Search for the cell housing the specified text and yield its [x, y] center coordinate. 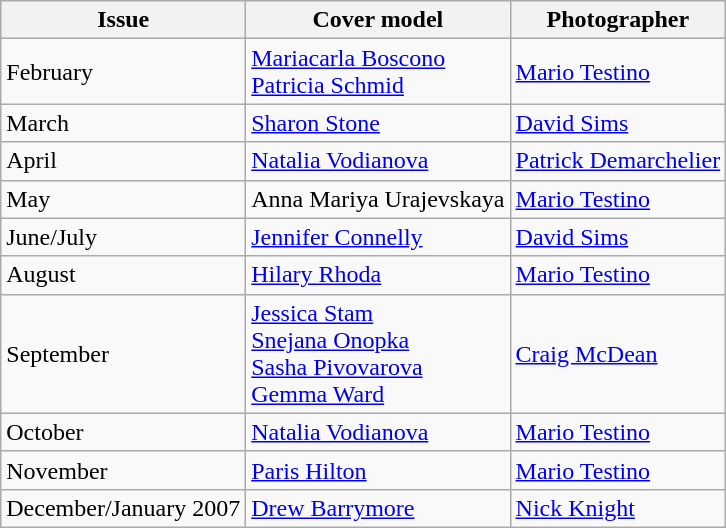
Jessica StamSnejana OnopkaSasha PivovarovaGemma Ward [378, 354]
Anna Mariya Urajevskaya [378, 199]
Hilary Rhoda [378, 275]
September [124, 354]
October [124, 432]
Cover model [378, 20]
December/January 2007 [124, 508]
Craig McDean [618, 354]
Jennifer Connelly [378, 237]
Sharon Stone [378, 123]
May [124, 199]
Nick Knight [618, 508]
February [124, 72]
Issue [124, 20]
Photographer [618, 20]
Mariacarla BosconoPatricia Schmid [378, 72]
November [124, 470]
Paris Hilton [378, 470]
April [124, 161]
Drew Barrymore [378, 508]
Patrick Demarchelier [618, 161]
March [124, 123]
June/July [124, 237]
August [124, 275]
